Return (x, y) of the center of cell containing provided text 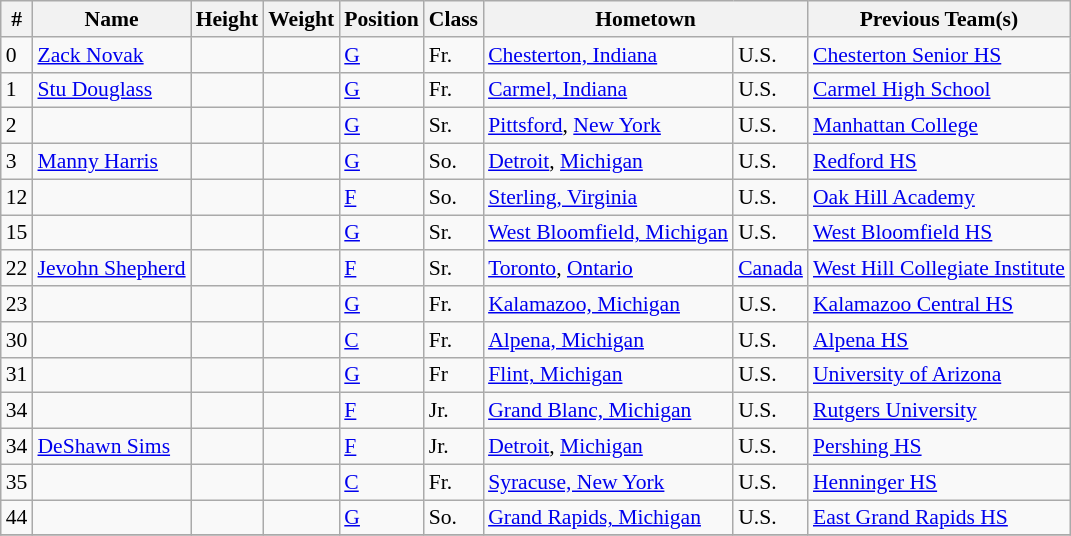
Syracuse, New York (608, 482)
Hometown (646, 19)
Weight (301, 19)
Zack Novak (111, 55)
Jevohn Shepherd (111, 269)
12 (17, 197)
Previous Team(s) (939, 19)
30 (17, 340)
Manny Harris (111, 162)
15 (17, 233)
West Bloomfield, Michigan (608, 233)
1 (17, 90)
# (17, 19)
Grand Rapids, Michigan (608, 518)
2 (17, 126)
Pershing HS (939, 447)
Chesterton, Indiana (608, 55)
Henninger HS (939, 482)
West Bloomfield HS (939, 233)
Flint, Michigan (608, 375)
3 (17, 162)
Kalamazoo Central HS (939, 304)
44 (17, 518)
Alpena HS (939, 340)
Grand Blanc, Michigan (608, 411)
Carmel High School (939, 90)
Position (381, 19)
Class (454, 19)
Sterling, Virginia (608, 197)
Chesterton Senior HS (939, 55)
Alpena, Michigan (608, 340)
East Grand Rapids HS (939, 518)
31 (17, 375)
Pittsford, New York (608, 126)
DeShawn Sims (111, 447)
Kalamazoo, Michigan (608, 304)
35 (17, 482)
23 (17, 304)
Stu Douglass (111, 90)
West Hill Collegiate Institute (939, 269)
Toronto, Ontario (608, 269)
Canada (770, 269)
Oak Hill Academy (939, 197)
Manhattan College (939, 126)
Rutgers University (939, 411)
Carmel, Indiana (608, 90)
Name (111, 19)
University of Arizona (939, 375)
22 (17, 269)
Height (227, 19)
0 (17, 55)
Redford HS (939, 162)
Fr (454, 375)
